Identify which cell holds the provided text, then report its [x, y] central coordinate. 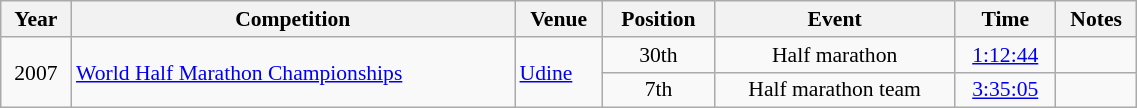
3:35:05 [1005, 90]
Venue [558, 19]
Half marathon [834, 55]
World Half Marathon Championships [292, 72]
Competition [292, 19]
Time [1005, 19]
Udine [558, 72]
Notes [1096, 19]
Half marathon team [834, 90]
30th [658, 55]
Year [36, 19]
7th [658, 90]
2007 [36, 72]
Position [658, 19]
Event [834, 19]
1:12:44 [1005, 55]
